Detect which cell encompasses the target text, then output its [x, y] center coordinate. 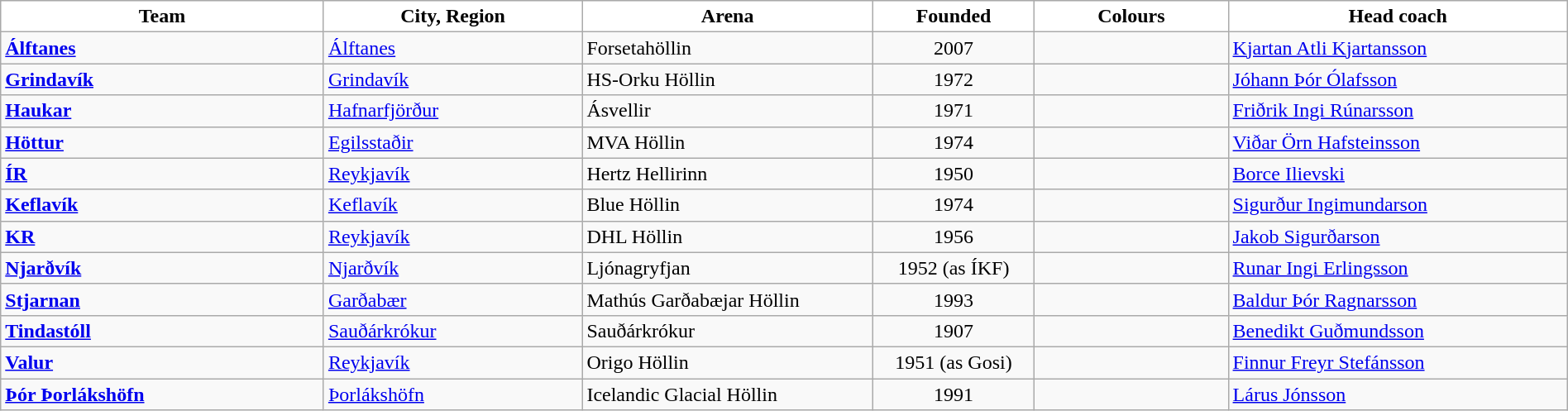
Baldur Þór Ragnarsson [1398, 299]
Hafnarfjörður [452, 111]
Garðabær [452, 299]
Ásvellir [728, 111]
Friðrik Ingi Rúnarsson [1398, 111]
Borce Ilievski [1398, 174]
1956 [953, 237]
Höttur [162, 142]
Egilsstaðir [452, 142]
Origo Höllin [728, 362]
MVA Höllin [728, 142]
1991 [953, 394]
Sigurður Ingimundarson [1398, 205]
Kjartan Atli Kjartansson [1398, 48]
HS-Orku Höllin [728, 79]
1993 [953, 299]
Benedikt Guðmundsson [1398, 331]
2007 [953, 48]
Lárus Jónsson [1398, 394]
Viðar Örn Hafsteinsson [1398, 142]
Finnur Freyr Stefánsson [1398, 362]
Founded [953, 17]
Colours [1131, 17]
1971 [953, 111]
1952 (as ÍKF) [953, 268]
Runar Ingi Erlingsson [1398, 268]
Stjarnan [162, 299]
Hertz Hellirinn [728, 174]
Valur [162, 362]
Icelandic Glacial Höllin [728, 394]
1951 (as Gosi) [953, 362]
Head coach [1398, 17]
ÍR [162, 174]
Ljónagryfjan [728, 268]
Jóhann Þór Ólafsson [1398, 79]
Tindastóll [162, 331]
Þorlákshöfn [452, 394]
1972 [953, 79]
DHL Höllin [728, 237]
Arena [728, 17]
1950 [953, 174]
1907 [953, 331]
City, Region [452, 17]
Jakob Sigurðarson [1398, 237]
Haukar [162, 111]
KR [162, 237]
Forsetahöllin [728, 48]
Blue Höllin [728, 205]
Team [162, 17]
Mathús Garðabæjar Höllin [728, 299]
Þór Þorlákshöfn [162, 394]
